Provide the (x, y) coordinate of the cell's center where the given text is located.  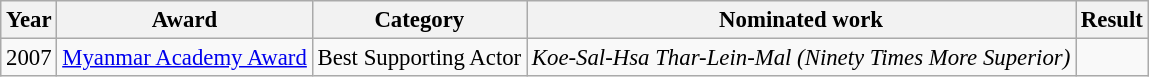
Best Supporting Actor (419, 58)
2007 (29, 58)
Award (184, 20)
Result (1112, 20)
Category (419, 20)
Myanmar Academy Award (184, 58)
Nominated work (800, 20)
Koe-Sal-Hsa Thar-Lein-Mal (Ninety Times More Superior) (800, 58)
Year (29, 20)
